Provide the (x, y) coordinate of the cell's center where the given text is located.  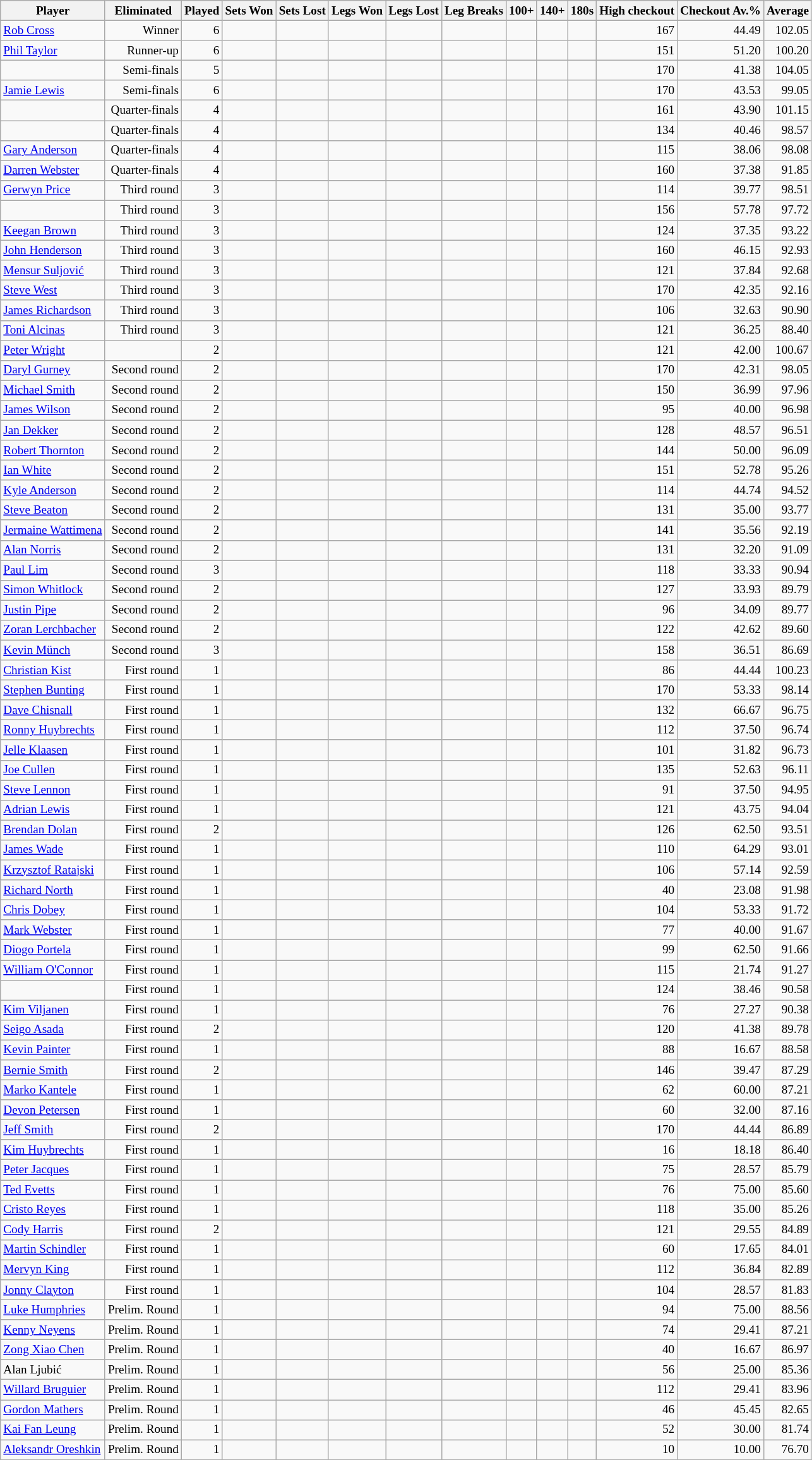
Ronny Huybrechts (53, 730)
77 (637, 930)
Jamie Lewis (53, 90)
93.51 (788, 830)
43.75 (721, 810)
Simon Whitlock (53, 590)
86.97 (788, 1349)
Peter Wright (53, 350)
98.08 (788, 150)
92.16 (788, 291)
Kai Fan Leung (53, 1430)
86 (637, 670)
25.00 (721, 1370)
57.14 (721, 870)
Michael Smith (53, 390)
Mervyn King (53, 1270)
94.04 (788, 810)
23.08 (721, 890)
90.94 (788, 570)
27.27 (721, 1010)
Diogo Portela (53, 950)
96.98 (788, 410)
52 (637, 1430)
Kevin Münch (53, 650)
83.96 (788, 1390)
104.05 (788, 70)
Bernie Smith (53, 1070)
Player (53, 11)
36.99 (721, 390)
167 (637, 30)
57.78 (721, 210)
Steve Lennon (53, 790)
94 (637, 1310)
Zoran Lerchbacher (53, 630)
86.40 (788, 1150)
146 (637, 1070)
39.77 (721, 190)
38.46 (721, 990)
60.00 (721, 1090)
37.84 (721, 270)
Stephen Bunting (53, 690)
91.09 (788, 550)
Played (202, 11)
96.75 (788, 710)
99 (637, 950)
James Wade (53, 850)
42.00 (721, 350)
91.66 (788, 950)
46 (637, 1409)
5 (202, 70)
32.00 (721, 1110)
Eliminated (143, 11)
52.63 (721, 770)
64.29 (721, 850)
Marko Kantele (53, 1090)
52.78 (721, 470)
93.01 (788, 850)
Chris Dobey (53, 910)
James Richardson (53, 310)
89.60 (788, 630)
Willard Bruguier (53, 1390)
Jeff Smith (53, 1130)
Robert Thornton (53, 450)
134 (637, 130)
100.20 (788, 51)
88.56 (788, 1310)
96.74 (788, 730)
Jermaine Wattimena (53, 530)
Keegan Brown (53, 231)
High checkout (637, 11)
John Henderson (53, 250)
92.19 (788, 530)
Alan Norris (53, 550)
96.51 (788, 430)
35.56 (721, 530)
29.55 (721, 1230)
81.74 (788, 1430)
89.79 (788, 590)
Ian White (53, 470)
98.05 (788, 370)
161 (637, 111)
Mensur Suljović (53, 270)
90.58 (788, 990)
85.60 (788, 1190)
91.85 (788, 171)
Christian Kist (53, 670)
10 (637, 1450)
Cody Harris (53, 1230)
Brendan Dolan (53, 830)
16 (637, 1150)
122 (637, 630)
Kenny Neyens (53, 1330)
95 (637, 410)
37.35 (721, 231)
74 (637, 1330)
Kim Huybrechts (53, 1150)
Luke Humphries (53, 1310)
93.77 (788, 510)
91.72 (788, 910)
Legs Won (357, 11)
96.11 (788, 770)
93.22 (788, 231)
Kevin Painter (53, 1050)
100+ (522, 11)
92.93 (788, 250)
James Wilson (53, 410)
48.57 (721, 430)
82.65 (788, 1409)
Richard North (53, 890)
96 (637, 610)
Seigo Asada (53, 1030)
Phil Taylor (53, 51)
91.67 (788, 930)
Justin Pipe (53, 610)
86.89 (788, 1130)
140+ (552, 11)
84.01 (788, 1250)
30.00 (721, 1430)
88 (637, 1050)
44.49 (721, 30)
87.16 (788, 1110)
46.15 (721, 250)
42.62 (721, 630)
94.95 (788, 790)
Kim Viljanen (53, 1010)
17.65 (721, 1250)
Adrian Lewis (53, 810)
32.63 (721, 310)
100.67 (788, 350)
42.35 (721, 291)
82.89 (788, 1270)
50.00 (721, 450)
Jelle Klaasen (53, 750)
43.53 (721, 90)
51.20 (721, 51)
Runner-up (143, 51)
92.59 (788, 870)
180s (582, 11)
Jonny Clayton (53, 1290)
102.05 (788, 30)
Darren Webster (53, 171)
37.38 (721, 171)
21.74 (721, 970)
156 (637, 210)
Joe Cullen (53, 770)
Average (788, 11)
18.18 (721, 1150)
99.05 (788, 90)
Rob Cross (53, 30)
36.51 (721, 650)
101 (637, 750)
81.83 (788, 1290)
33.93 (721, 590)
91.98 (788, 890)
132 (637, 710)
158 (637, 650)
38.06 (721, 150)
135 (637, 770)
Martin Schindler (53, 1250)
Jan Dekker (53, 430)
75 (637, 1170)
Steve Beaton (53, 510)
39.47 (721, 1070)
92.68 (788, 270)
Zong Xiao Chen (53, 1349)
85.36 (788, 1370)
141 (637, 530)
Winner (143, 30)
Ted Evetts (53, 1190)
144 (637, 450)
89.77 (788, 610)
42.31 (721, 370)
90.90 (788, 310)
33.33 (721, 570)
127 (637, 590)
43.90 (721, 111)
31.82 (721, 750)
128 (637, 430)
10.00 (721, 1450)
Toni Alcinas (53, 330)
126 (637, 830)
William O'Connor (53, 970)
Gary Anderson (53, 150)
97.72 (788, 210)
101.15 (788, 111)
Mark Webster (53, 930)
Aleksandr Oreshkin (53, 1450)
Cristo Reyes (53, 1210)
45.45 (721, 1409)
96.09 (788, 450)
95.26 (788, 470)
89.78 (788, 1030)
98.57 (788, 130)
Krzysztof Ratajski (53, 870)
62 (637, 1090)
Alan Ljubić (53, 1370)
91.27 (788, 970)
56 (637, 1370)
36.25 (721, 330)
Sets Lost (302, 11)
Devon Petersen (53, 1110)
87.29 (788, 1070)
Peter Jacques (53, 1170)
98.51 (788, 190)
76.70 (788, 1450)
97.96 (788, 390)
Gerwyn Price (53, 190)
110 (637, 850)
150 (637, 390)
88.58 (788, 1050)
66.67 (721, 710)
Checkout Av.% (721, 11)
36.84 (721, 1270)
44.74 (721, 490)
84.89 (788, 1230)
94.52 (788, 490)
Kyle Anderson (53, 490)
85.26 (788, 1210)
88.40 (788, 330)
98.14 (788, 690)
91 (637, 790)
96.73 (788, 750)
90.38 (788, 1010)
34.09 (721, 610)
Dave Chisnall (53, 710)
85.79 (788, 1170)
Gordon Mathers (53, 1409)
120 (637, 1030)
40.46 (721, 130)
Leg Breaks (474, 11)
Legs Lost (414, 11)
Sets Won (249, 11)
86.69 (788, 650)
32.20 (721, 550)
100.23 (788, 670)
Daryl Gurney (53, 370)
Paul Lim (53, 570)
Steve West (53, 291)
